Provide the [x, y] coordinate of the cell's center where the given text is located.  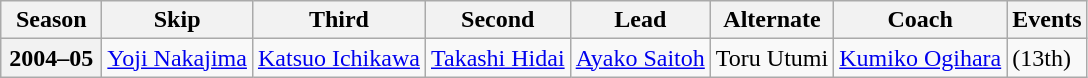
Second [498, 20]
Coach [920, 20]
Kumiko Ogihara [920, 58]
Events [1047, 20]
Ayako Saitoh [640, 58]
(13th) [1047, 58]
Lead [640, 20]
Third [338, 20]
Takashi Hidai [498, 58]
Katsuo Ichikawa [338, 58]
Skip [178, 20]
Alternate [772, 20]
Toru Utumi [772, 58]
Season [52, 20]
Yoji Nakajima [178, 58]
2004–05 [52, 58]
